Identify which cell holds the provided text, then report its (X, Y) central coordinate. 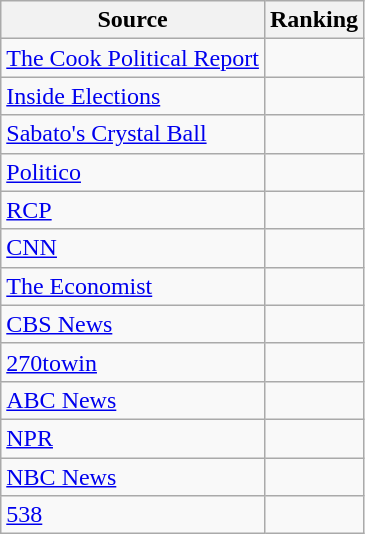
Inside Elections (133, 96)
Politico (133, 172)
Source (133, 20)
NPR (133, 438)
The Cook Political Report (133, 58)
ABC News (133, 400)
538 (133, 515)
RCP (133, 210)
CNN (133, 248)
Ranking (314, 20)
270towin (133, 362)
Sabato's Crystal Ball (133, 134)
CBS News (133, 324)
The Economist (133, 286)
NBC News (133, 477)
